Output the (x, y) coordinate of the center of the cell containing the given text.  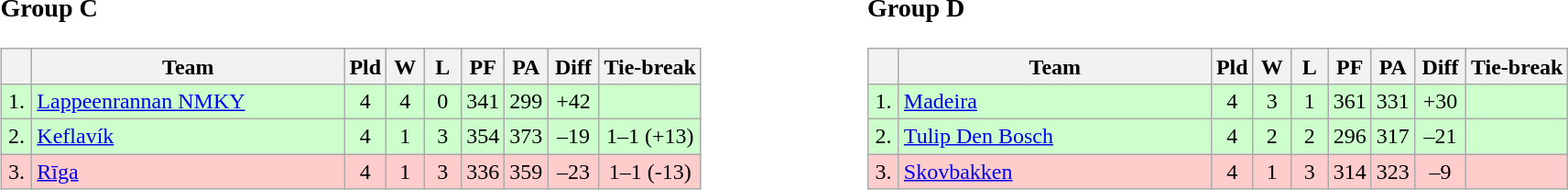
–21 (1440, 137)
–9 (1440, 172)
1–1 (-13) (650, 172)
Rīga (189, 172)
+42 (573, 101)
341 (484, 101)
+30 (1440, 101)
Lappeenrannan NMKY (189, 101)
373 (526, 137)
359 (526, 172)
361 (1350, 101)
354 (484, 137)
336 (484, 172)
Madeira (1055, 101)
296 (1350, 137)
317 (1392, 137)
323 (1392, 172)
314 (1350, 172)
299 (526, 101)
Keflavík (189, 137)
–19 (573, 137)
Tulip Den Bosch (1055, 137)
–23 (573, 172)
1–1 (+13) (650, 137)
Skovbakken (1055, 172)
0 (443, 101)
331 (1392, 101)
